Identify which cell holds the provided text, then report its (X, Y) central coordinate. 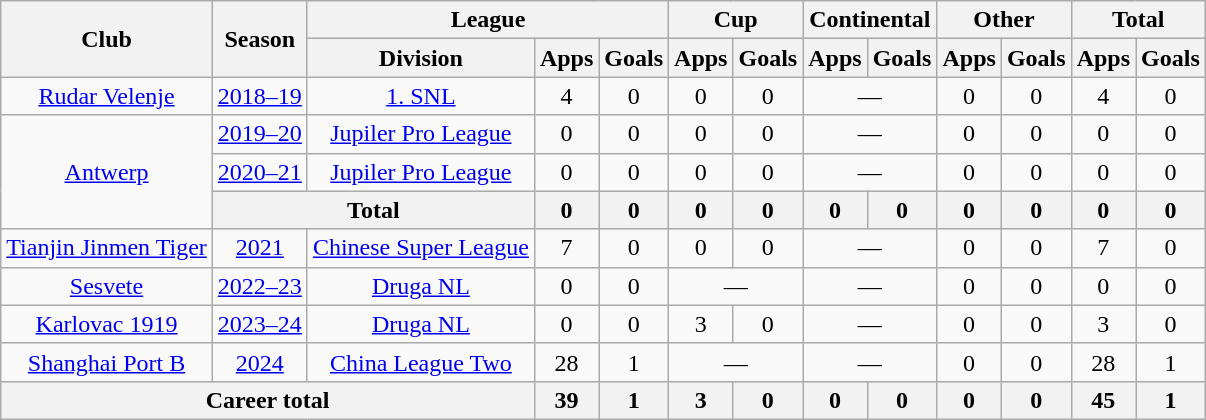
2023–24 (260, 324)
Other (1004, 20)
China League Two (420, 362)
League (488, 20)
2020–21 (260, 172)
Chinese Super League (420, 248)
Tianjin Jinmen Tiger (107, 248)
2021 (260, 248)
2019–20 (260, 134)
Rudar Velenje (107, 96)
39 (566, 400)
2022–23 (260, 286)
Shanghai Port B (107, 362)
45 (1103, 400)
Sesvete (107, 286)
Cup (736, 20)
Division (420, 58)
2024 (260, 362)
Karlovac 1919 (107, 324)
Club (107, 39)
Continental (870, 20)
Antwerp (107, 172)
Career total (268, 400)
2018–19 (260, 96)
Season (260, 39)
1. SNL (420, 96)
